For the text-containing cell, return its midpoint in [x, y] coordinate format. 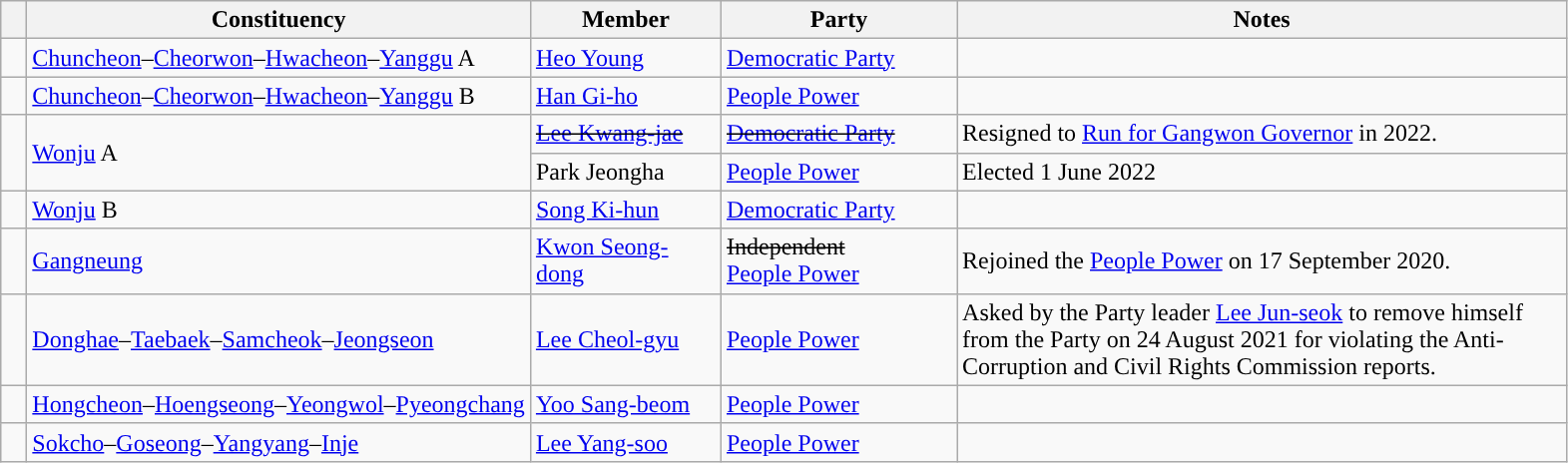
Sokcho–Goseong–Yangyang–Inje [279, 442]
Park Jeongha [625, 172]
Rejoined the People Power on 17 September 2020. [1262, 261]
Wonju A [279, 153]
Song Ki-hun [625, 210]
Han Gi-ho [625, 96]
IndependentPeople Power [838, 261]
Yoo Sang-beom [625, 404]
Lee Cheol-gyu [625, 339]
Hongcheon–Hoengseong–Yeongwol–Pyeongchang [279, 404]
Heo Young [625, 58]
Chuncheon–Cheorwon–Hwacheon–Yanggu A [279, 58]
Kwon Seong-dong [625, 261]
Gangneung [279, 261]
Chuncheon–Cheorwon–Hwacheon–Yanggu B [279, 96]
Wonju B [279, 210]
Constituency [279, 20]
Notes [1262, 20]
Elected 1 June 2022 [1262, 172]
Member [625, 20]
Donghae–Taebaek–Samcheok–Jeongseon [279, 339]
Resigned to Run for Gangwon Governor in 2022. [1262, 134]
Lee Kwang-jae [625, 134]
Party [838, 20]
Lee Yang-soo [625, 442]
